Capture the cell that displays the provided text and extract its [x, y] central coordinate. 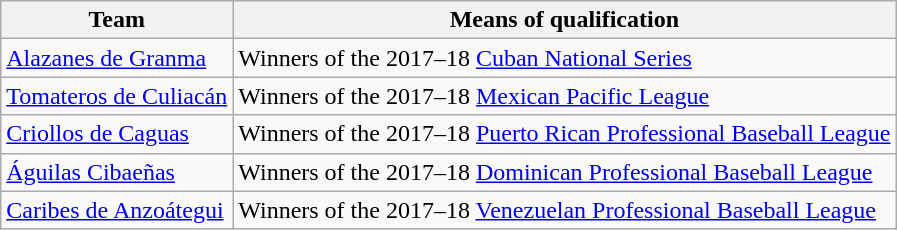
Alazanes de Granma [117, 58]
Winners of the 2017–18 Dominican Professional Baseball League [564, 172]
Winners of the 2017–18 Mexican Pacific League [564, 96]
Águilas Cibaeñas [117, 172]
Winners of the 2017–18 Cuban National Series [564, 58]
Winners of the 2017–18 Venezuelan Professional Baseball League [564, 210]
Means of qualification [564, 20]
Caribes de Anzoátegui [117, 210]
Tomateros de Culiacán [117, 96]
Criollos de Caguas [117, 134]
Team [117, 20]
Winners of the 2017–18 Puerto Rican Professional Baseball League [564, 134]
